For the text-containing cell, return its midpoint in [x, y] coordinate format. 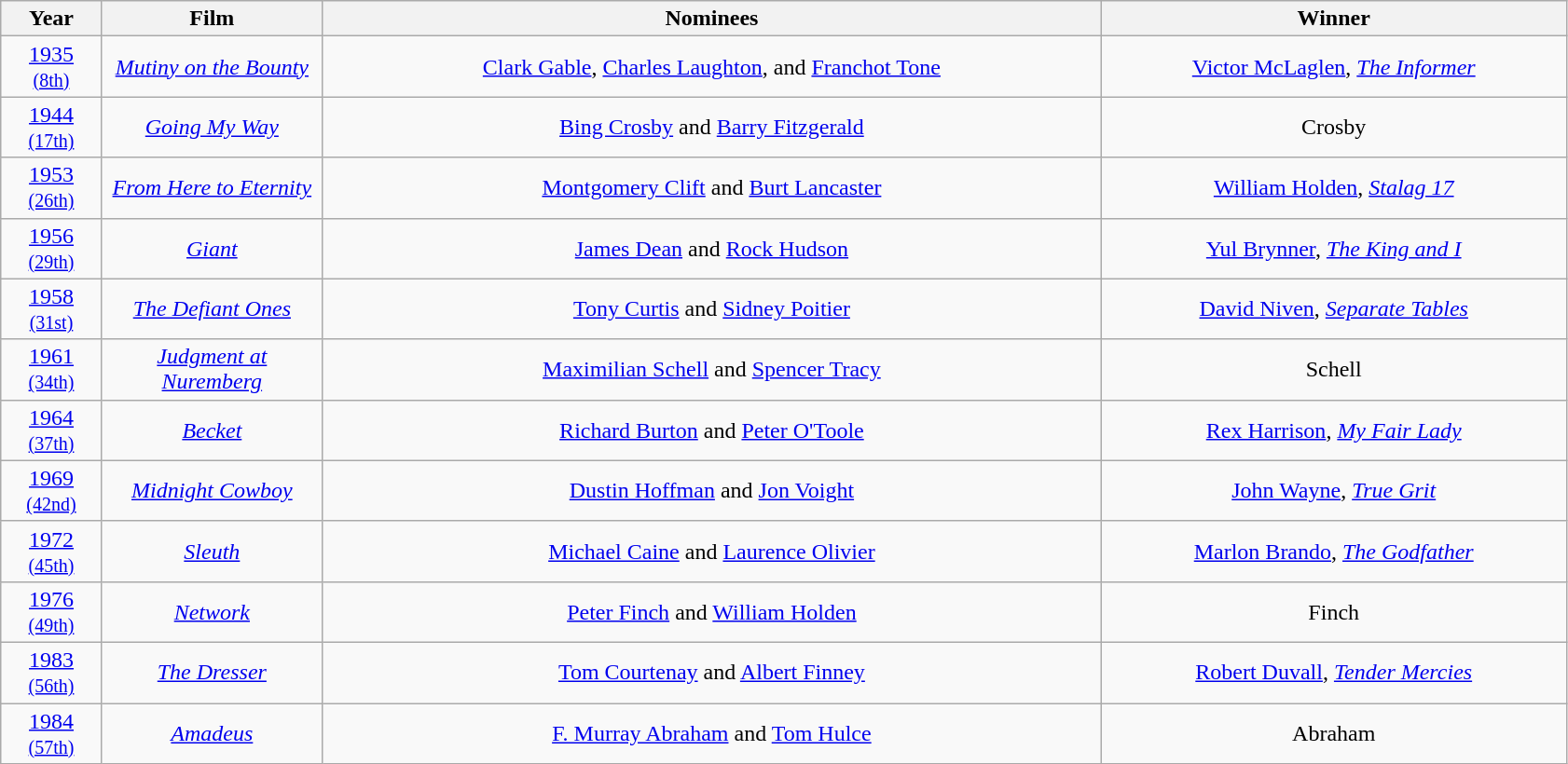
Maximilian Schell and Spencer Tracy [711, 369]
1956(29th) [52, 248]
Montgomery Clift and Burt Lancaster [711, 188]
Rex Harrison, My Fair Lady [1333, 430]
1976(49th) [52, 611]
Nominees [711, 19]
From Here to Eternity [212, 188]
Network [212, 611]
Robert Duvall, Tender Mercies [1333, 673]
The Dresser [212, 673]
Michael Caine and Laurence Olivier [711, 552]
Year [52, 19]
James Dean and Rock Hudson [711, 248]
1961(34th) [52, 369]
1958(31st) [52, 309]
Richard Burton and Peter O'Toole [711, 430]
Crosby [1333, 127]
1983(56th) [52, 673]
John Wayne, True Grit [1333, 490]
Victor McLaglen, The Informer [1333, 67]
1953(26th) [52, 188]
Going My Way [212, 127]
The Defiant Ones [212, 309]
Schell [1333, 369]
Dustin Hoffman and Jon Voight [711, 490]
1964(37th) [52, 430]
Yul Brynner, The King and I [1333, 248]
Winner [1333, 19]
1969(42nd) [52, 490]
Tom Courtenay and Albert Finney [711, 673]
1984(57th) [52, 732]
1935(8th) [52, 67]
Clark Gable, Charles Laughton, and Franchot Tone [711, 67]
Becket [212, 430]
1944(17th) [52, 127]
Tony Curtis and Sidney Poitier [711, 309]
Film [212, 19]
Abraham [1333, 732]
Giant [212, 248]
Bing Crosby and Barry Fitzgerald [711, 127]
David Niven, Separate Tables [1333, 309]
Peter Finch and William Holden [711, 611]
Mutiny on the Bounty [212, 67]
1972(45th) [52, 552]
William Holden, Stalag 17 [1333, 188]
Finch [1333, 611]
Sleuth [212, 552]
Marlon Brando, The Godfather [1333, 552]
F. Murray Abraham and Tom Hulce [711, 732]
Judgment at Nuremberg [212, 369]
Midnight Cowboy [212, 490]
Amadeus [212, 732]
